Locate the cell with the specified text and output its [x, y] center coordinate. 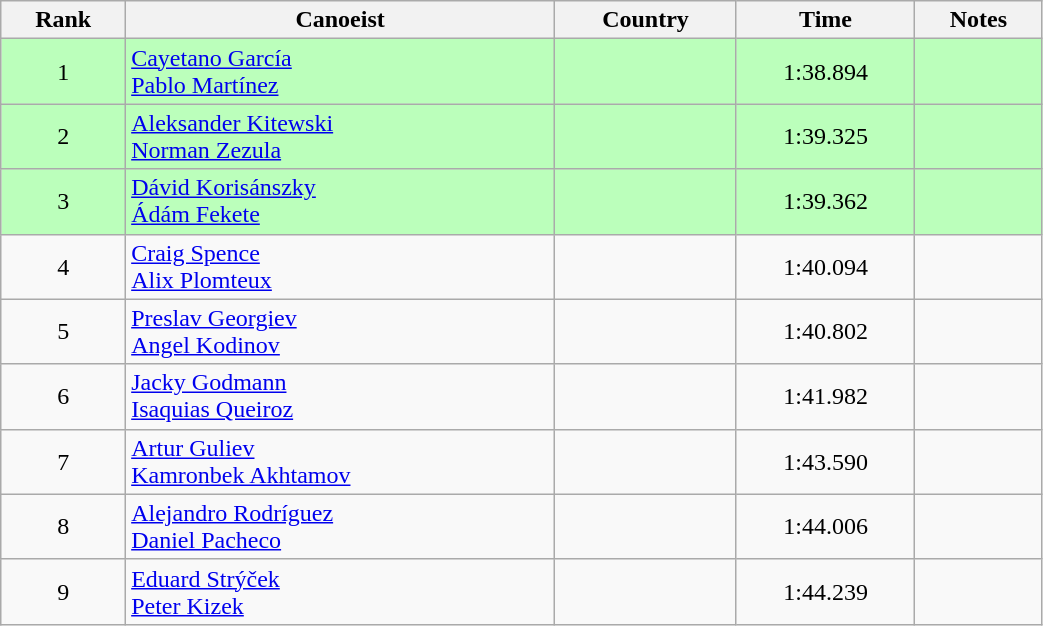
Time [825, 20]
5 [64, 332]
8 [64, 526]
1:38.894 [825, 72]
Eduard StrýčekPeter Kizek [340, 592]
Jacky GodmannIsaquias Queiroz [340, 396]
9 [64, 592]
3 [64, 202]
4 [64, 266]
Country [646, 20]
1:44.006 [825, 526]
Aleksander KitewskiNorman Zezula [340, 136]
1 [64, 72]
1:40.802 [825, 332]
Dávid KorisánszkyÁdám Fekete [340, 202]
1:40.094 [825, 266]
Notes [978, 20]
6 [64, 396]
1:44.239 [825, 592]
2 [64, 136]
Artur GulievKamronbek Akhtamov [340, 462]
7 [64, 462]
1:41.982 [825, 396]
Rank [64, 20]
Preslav GeorgievAngel Kodinov [340, 332]
Craig SpenceAlix Plomteux [340, 266]
Canoeist [340, 20]
Alejandro RodríguezDaniel Pacheco [340, 526]
1:43.590 [825, 462]
1:39.325 [825, 136]
Cayetano GarcíaPablo Martínez [340, 72]
1:39.362 [825, 202]
